Scan for the cell matching the given text and deliver its [x, y] coordinate at center. 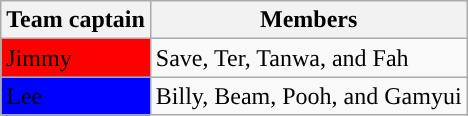
Team captain [76, 20]
Jimmy [76, 58]
Members [308, 20]
Lee [76, 96]
Save, Ter, Tanwa, and Fah [308, 58]
Billy, Beam, Pooh, and Gamyui [308, 96]
